Scan for the cell matching the given text and deliver its (x, y) coordinate at center. 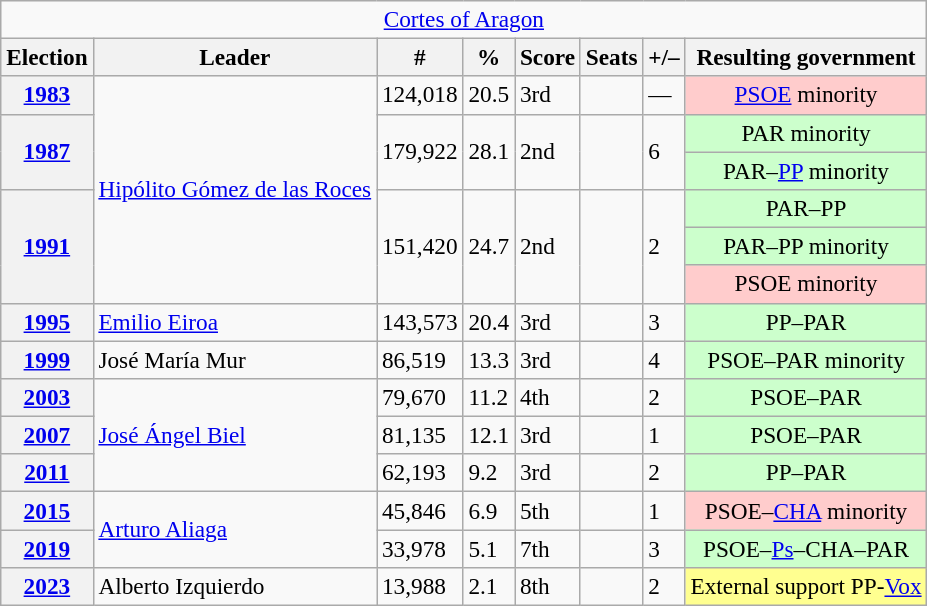
PAR minority (806, 133)
124,018 (420, 95)
1999 (47, 359)
143,573 (420, 322)
# (420, 57)
1987 (47, 152)
José María Mur (235, 359)
4 (664, 359)
1995 (47, 322)
79,670 (420, 397)
20.4 (489, 322)
11.2 (489, 397)
2019 (47, 548)
62,193 (420, 473)
20.5 (489, 95)
2023 (47, 586)
81,135 (420, 435)
45,846 (420, 510)
Election (47, 57)
Leader (235, 57)
86,519 (420, 359)
+/– (664, 57)
PAR–PP (806, 208)
Alberto Izquierdo (235, 586)
Hipólito Gómez de las Roces (235, 190)
PSOE–CHA minority (806, 510)
2007 (47, 435)
Arturo Aliaga (235, 529)
24.7 (489, 246)
1991 (47, 246)
5th (547, 510)
Seats (612, 57)
7th (547, 548)
2011 (47, 473)
1983 (47, 95)
2003 (47, 397)
6 (664, 152)
179,922 (420, 152)
5.1 (489, 548)
Emilio Eiroa (235, 322)
Resulting government (806, 57)
33,978 (420, 548)
José Ángel Biel (235, 434)
151,420 (420, 246)
% (489, 57)
9.2 (489, 473)
8th (547, 586)
2015 (47, 510)
External support PP-Vox (806, 586)
PSOE–Ps–CHA–PAR (806, 548)
2.1 (489, 586)
13,988 (420, 586)
Score (547, 57)
Cortes of Aragon (464, 19)
28.1 (489, 152)
4th (547, 397)
PSOE–PAR minority (806, 359)
— (664, 95)
6.9 (489, 510)
12.1 (489, 435)
13.3 (489, 359)
